Search for the cell housing the specified text and yield its [x, y] center coordinate. 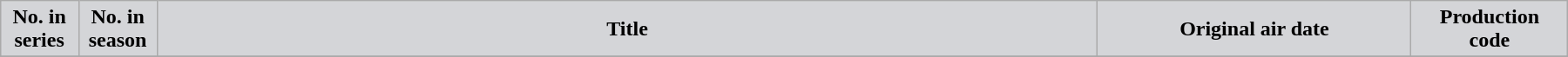
Productioncode [1490, 29]
No. inseries [39, 29]
Title [627, 29]
Original air date [1254, 29]
No. inseason [118, 29]
